Extract the [x, y] coordinate from the center of the cell holding the provided text.  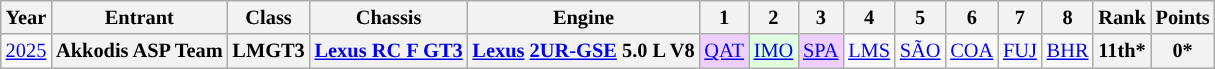
Akkodis ASP Team [139, 51]
LMGT3 [268, 51]
Year [26, 17]
COA [972, 51]
6 [972, 17]
Lexus RC F GT3 [389, 51]
11th* [1122, 51]
1 [724, 17]
8 [1068, 17]
Class [268, 17]
SPA [820, 51]
Lexus 2UR-GSE 5.0 L V8 [584, 51]
BHR [1068, 51]
2 [774, 17]
SÃO [920, 51]
4 [869, 17]
Points [1183, 17]
3 [820, 17]
Rank [1122, 17]
0* [1183, 51]
Chassis [389, 17]
Entrant [139, 17]
FUJ [1020, 51]
7 [1020, 17]
2025 [26, 51]
QAT [724, 51]
5 [920, 17]
LMS [869, 51]
Engine [584, 17]
IMO [774, 51]
